Extract the (X, Y) coordinate from the center of the cell holding the provided text.  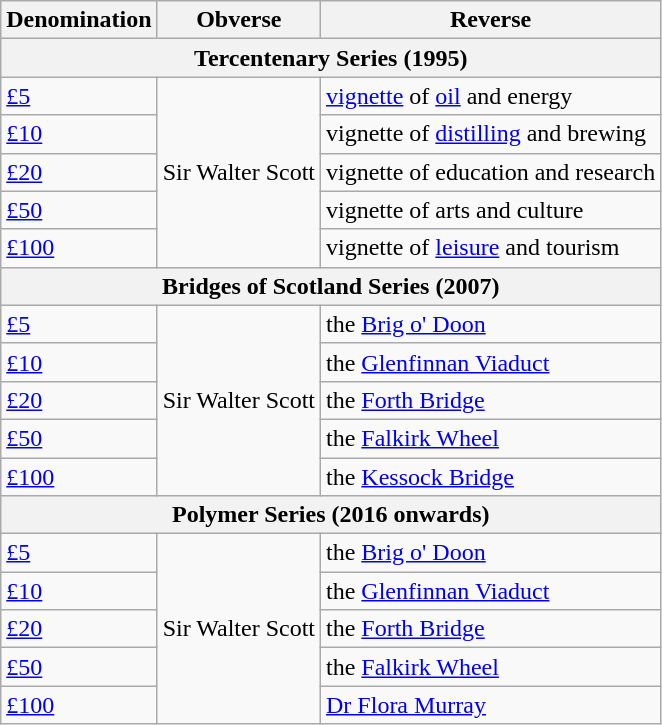
vignette of education and research (491, 172)
Polymer Series (2016 onwards) (331, 515)
vignette of leisure and tourism (491, 248)
Reverse (491, 20)
vignette of oil and energy (491, 96)
the Kessock Bridge (491, 477)
vignette of distilling and brewing (491, 134)
Bridges of Scotland Series (2007) (331, 286)
Obverse (238, 20)
vignette of arts and culture (491, 210)
Tercentenary Series (1995) (331, 58)
Dr Flora Murray (491, 705)
Denomination (79, 20)
